Detect which cell encompasses the target text, then output its (X, Y) center coordinate. 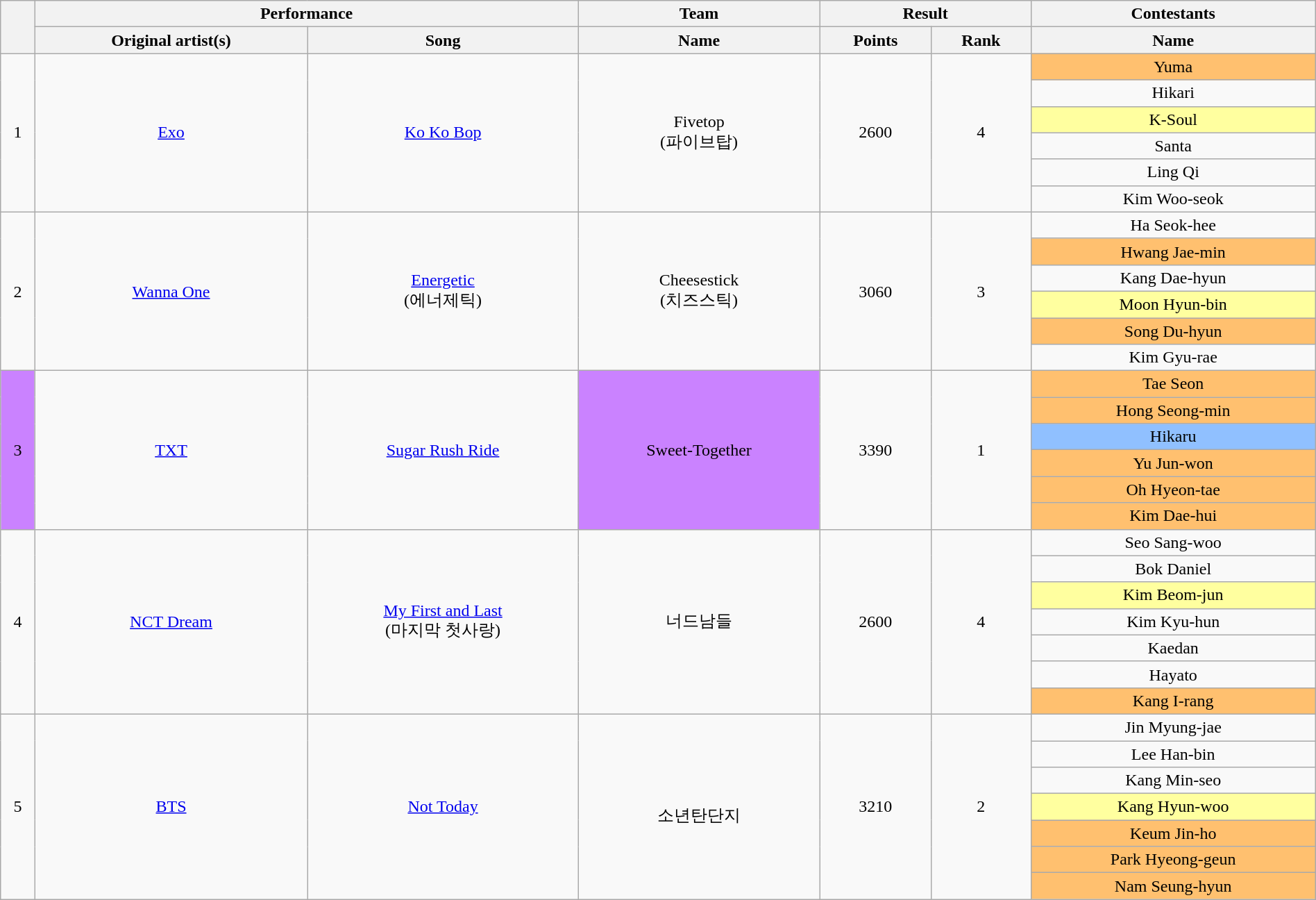
Yu Jun-won (1173, 463)
3060 (876, 291)
Ling Qi (1173, 172)
Team (699, 14)
Fivetop(파이브탑) (699, 133)
Kang I-rang (1173, 701)
Kang Dae-hyun (1173, 278)
BTS (171, 806)
Result (925, 14)
Nam Seung-hyun (1173, 886)
Hayato (1173, 674)
Kim Gyu-rae (1173, 358)
Oh Hyeon-tae (1173, 490)
Park Hyeong-geun (1173, 860)
Ha Seok-hee (1173, 225)
Kim Kyu-hun (1173, 622)
Seo Sang-woo (1173, 542)
Not Today (443, 806)
Yuma (1173, 67)
Sugar Rush Ride (443, 450)
Exo (171, 133)
Kim Dae-hui (1173, 516)
Ko Ko Bop (443, 133)
K-Soul (1173, 119)
3210 (876, 806)
Song (443, 40)
Hwang Jae-min (1173, 251)
Rank (981, 40)
Lee Han-bin (1173, 753)
Keum Jin-ho (1173, 833)
Hikari (1173, 93)
Points (876, 40)
3390 (876, 450)
Santa (1173, 146)
Kaedan (1173, 648)
Kim Beom-jun (1173, 595)
TXT (171, 450)
Kang Min-seo (1173, 781)
Tae Seon (1173, 384)
너드남들 (699, 622)
Song Du-hyun (1173, 331)
Cheesestick(치즈스틱) (699, 291)
My First and Last(마지막 첫사랑) (443, 622)
Performance (307, 14)
Kang Hyun-woo (1173, 807)
Kim Woo-seok (1173, 199)
Hong Seong-min (1173, 410)
Energetic(에너제틱) (443, 291)
Jin Myung-jae (1173, 727)
Sweet-Together (699, 450)
Wanna One (171, 291)
Hikaru (1173, 437)
5 (18, 806)
Bok Daniel (1173, 569)
Contestants (1173, 14)
Original artist(s) (171, 40)
NCT Dream (171, 622)
소년탄단지 (699, 806)
Moon Hyun-bin (1173, 304)
